Capture the cell that displays the provided text and extract its (x, y) central coordinate. 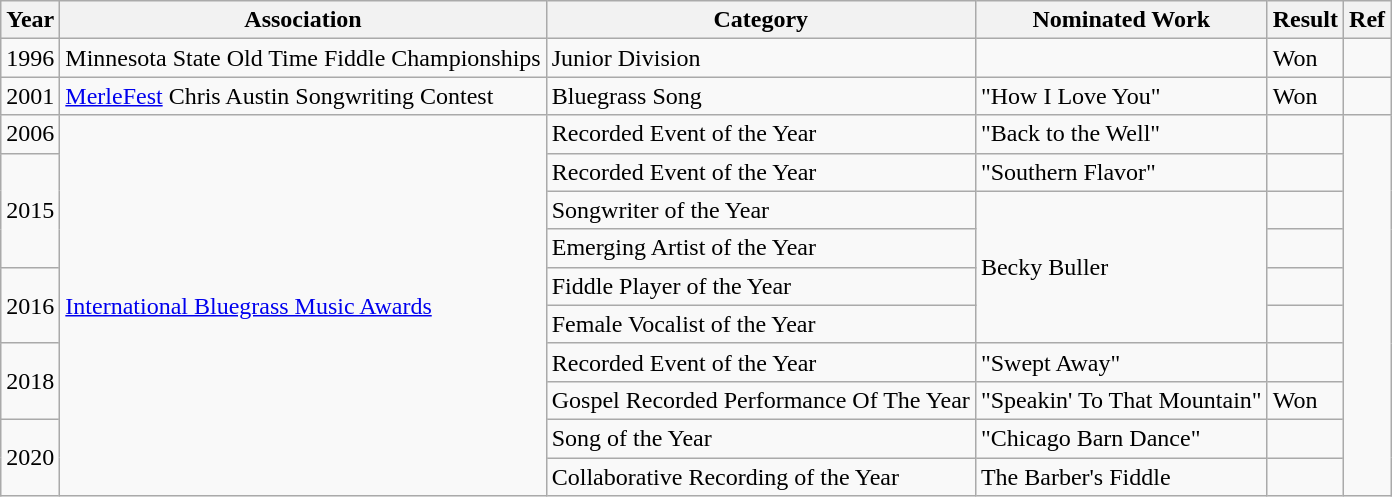
Song of the Year (760, 438)
2020 (30, 457)
Minnesota State Old Time Fiddle Championships (303, 58)
1996 (30, 58)
Junior Division (760, 58)
Association (303, 20)
Female Vocalist of the Year (760, 324)
2018 (30, 381)
Result (1305, 20)
MerleFest Chris Austin Songwriting Contest (303, 96)
Bluegrass Song (760, 96)
"Southern Flavor" (1121, 172)
Nominated Work (1121, 20)
Emerging Artist of the Year (760, 248)
Ref (1368, 20)
"Swept Away" (1121, 362)
Fiddle Player of the Year (760, 286)
Gospel Recorded Performance Of The Year (760, 400)
Year (30, 20)
"Speakin' To That Mountain" (1121, 400)
International Bluegrass Music Awards (303, 306)
Becky Buller (1121, 267)
"Back to the Well" (1121, 134)
Category (760, 20)
2001 (30, 96)
2006 (30, 134)
Collaborative Recording of the Year (760, 477)
2015 (30, 210)
"Chicago Barn Dance" (1121, 438)
Songwriter of the Year (760, 210)
"How I Love You" (1121, 96)
The Barber's Fiddle (1121, 477)
2016 (30, 305)
